Extract the (x, y) coordinate from the center of the cell holding the provided text.  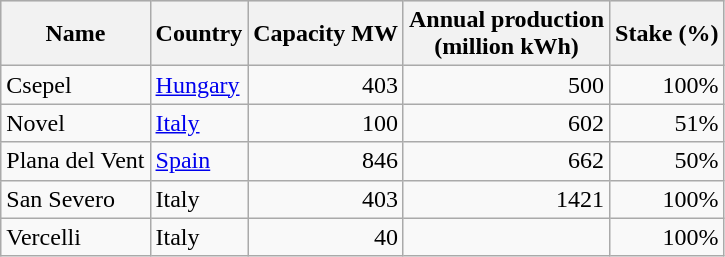
662 (506, 161)
51% (667, 123)
Plana del Vent (76, 161)
1421 (506, 199)
San Severo (76, 199)
Name (76, 34)
Annual production(million kWh) (506, 34)
50% (667, 161)
Novel (76, 123)
40 (326, 237)
602 (506, 123)
500 (506, 85)
Country (199, 34)
Hungary (199, 85)
Stake (%) (667, 34)
Csepel (76, 85)
Capacity MW (326, 34)
Spain (199, 161)
Vercelli (76, 237)
846 (326, 161)
100 (326, 123)
